Extract the [X, Y] coordinate from the center of the cell holding the provided text.  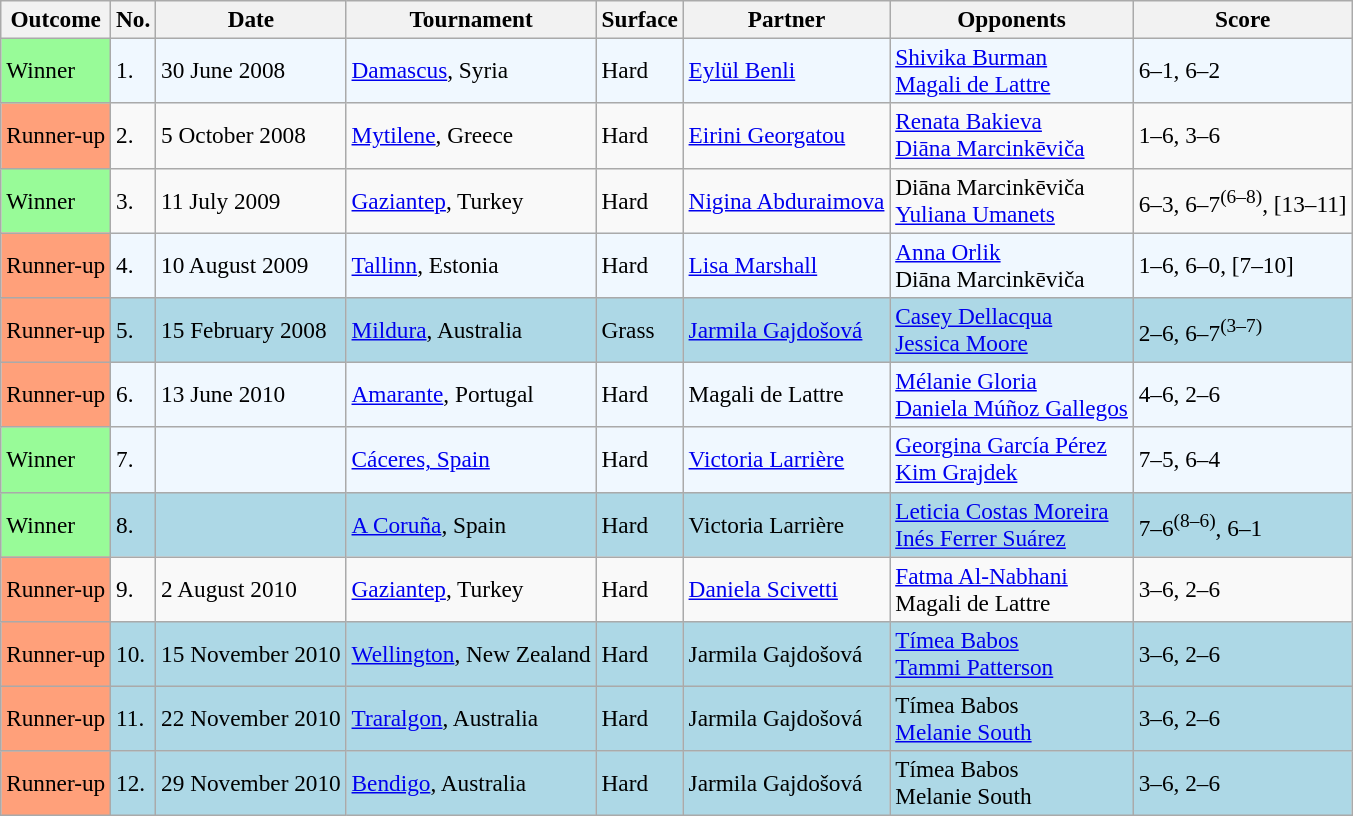
Grass [640, 330]
Amarante, Portugal [471, 394]
Surface [640, 19]
12. [134, 784]
Nigina Abduraimova [786, 200]
Traralgon, Australia [471, 718]
Eylül Benli [786, 70]
15 February 2008 [251, 330]
Cáceres, Spain [471, 460]
Eirini Georgatou [786, 136]
1. [134, 70]
2 August 2010 [251, 588]
2–6, 6–7(3–7) [1242, 330]
Mytilene, Greece [471, 136]
Date [251, 19]
8. [134, 524]
No. [134, 19]
4–6, 2–6 [1242, 394]
1–6, 3–6 [1242, 136]
Georgina García Pérez Kim Grajdek [1012, 460]
9. [134, 588]
Tímea Babos Tammi Patterson [1012, 654]
6–1, 6–2 [1242, 70]
Partner [786, 19]
Magali de Lattre [786, 394]
Diāna Marcinkēviča Yuliana Umanets [1012, 200]
Leticia Costas Moreira Inés Ferrer Suárez [1012, 524]
7. [134, 460]
29 November 2010 [251, 784]
11. [134, 718]
Score [1242, 19]
2. [134, 136]
Tallinn, Estonia [471, 264]
Wellington, New Zealand [471, 654]
Fatma Al-Nabhani Magali de Lattre [1012, 588]
Bendigo, Australia [471, 784]
Mélanie Gloria Daniela Múñoz Gallegos [1012, 394]
Renata Bakieva Diāna Marcinkēviča [1012, 136]
4. [134, 264]
5. [134, 330]
Anna Orlik Diāna Marcinkēviča [1012, 264]
6–3, 6–7(6–8), [13–11] [1242, 200]
Opponents [1012, 19]
Outcome [56, 19]
Tournament [471, 19]
A Coruña, Spain [471, 524]
10 August 2009 [251, 264]
Daniela Scivetti [786, 588]
Casey Dellacqua Jessica Moore [1012, 330]
5 October 2008 [251, 136]
7–5, 6–4 [1242, 460]
Damascus, Syria [471, 70]
22 November 2010 [251, 718]
13 June 2010 [251, 394]
Lisa Marshall [786, 264]
1–6, 6–0, [7–10] [1242, 264]
15 November 2010 [251, 654]
11 July 2009 [251, 200]
6. [134, 394]
30 June 2008 [251, 70]
10. [134, 654]
Shivika Burman Magali de Lattre [1012, 70]
Mildura, Australia [471, 330]
7–6(8–6), 6–1 [1242, 524]
3. [134, 200]
